Determine the [X, Y] coordinate at the center of the cell enclosing the given text.  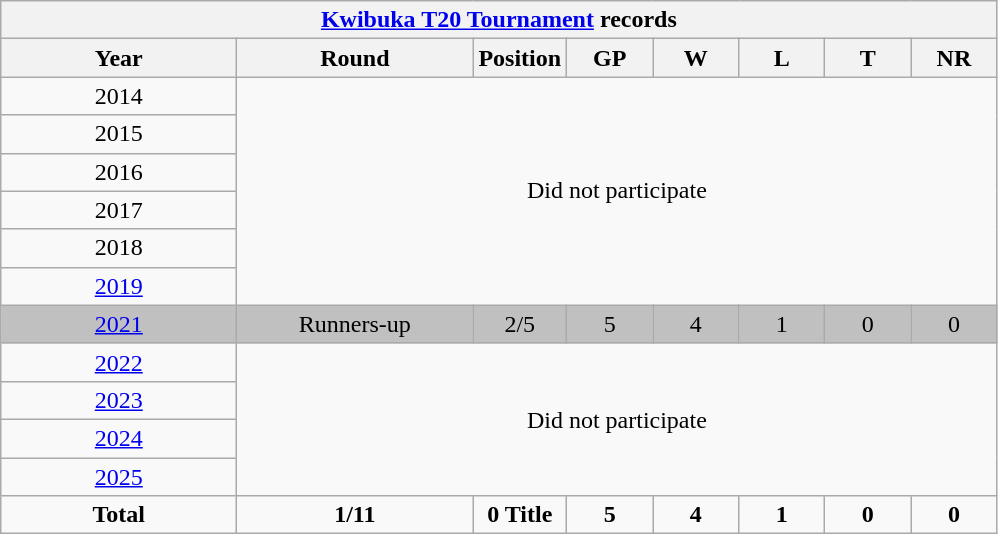
2025 [119, 477]
2016 [119, 172]
2019 [119, 286]
2018 [119, 248]
T [868, 58]
W [696, 58]
1/11 [355, 515]
NR [954, 58]
0 Title [520, 515]
Round [355, 58]
2/5 [520, 324]
GP [610, 58]
Kwibuka T20 Tournament records [499, 20]
2023 [119, 400]
2017 [119, 210]
2024 [119, 438]
2021 [119, 324]
Runners-up [355, 324]
Total [119, 515]
Position [520, 58]
2015 [119, 134]
Year [119, 58]
2014 [119, 96]
L [782, 58]
2022 [119, 362]
